Pinpoint the cell where the given text exists, returning its (X, Y) midpoint coordinate. 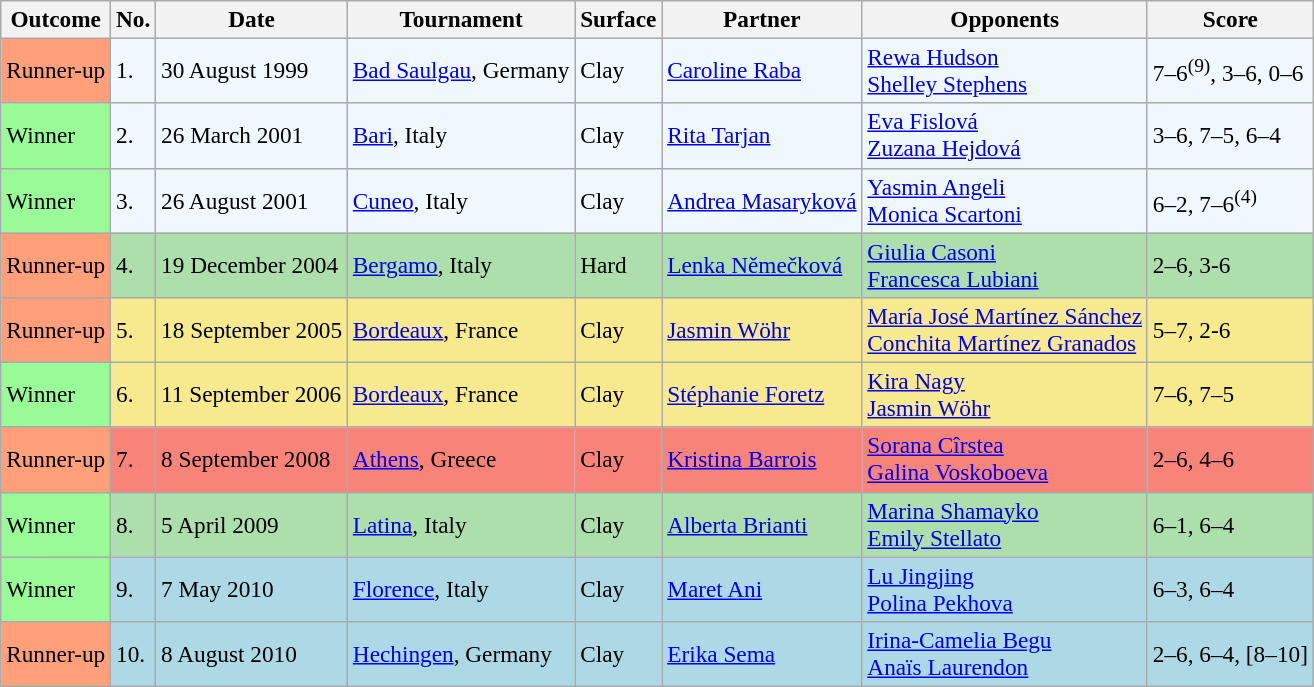
18 September 2005 (252, 330)
2–6, 6–4, [8–10] (1230, 654)
Florence, Italy (460, 588)
Andrea Masaryková (762, 200)
Yasmin Angeli Monica Scartoni (1004, 200)
2. (134, 136)
6–2, 7–6(4) (1230, 200)
8 August 2010 (252, 654)
8. (134, 524)
Tournament (460, 19)
4. (134, 264)
María José Martínez Sánchez Conchita Martínez Granados (1004, 330)
Date (252, 19)
Outcome (56, 19)
Marina Shamayko Emily Stellato (1004, 524)
5 April 2009 (252, 524)
Partner (762, 19)
30 August 1999 (252, 70)
Cuneo, Italy (460, 200)
7 May 2010 (252, 588)
Latina, Italy (460, 524)
Lenka Němečková (762, 264)
5. (134, 330)
Bad Saulgau, Germany (460, 70)
3–6, 7–5, 6–4 (1230, 136)
Hechingen, Germany (460, 654)
Bergamo, Italy (460, 264)
9. (134, 588)
Athens, Greece (460, 460)
26 August 2001 (252, 200)
6–3, 6–4 (1230, 588)
Rewa Hudson Shelley Stephens (1004, 70)
Hard (618, 264)
Caroline Raba (762, 70)
10. (134, 654)
Alberta Brianti (762, 524)
6. (134, 394)
Jasmin Wöhr (762, 330)
8 September 2008 (252, 460)
2–6, 4–6 (1230, 460)
Eva Fislová Zuzana Hejdová (1004, 136)
Bari, Italy (460, 136)
Score (1230, 19)
7–6, 7–5 (1230, 394)
19 December 2004 (252, 264)
Kira Nagy Jasmin Wöhr (1004, 394)
Stéphanie Foretz (762, 394)
Giulia Casoni Francesca Lubiani (1004, 264)
11 September 2006 (252, 394)
Surface (618, 19)
6–1, 6–4 (1230, 524)
Rita Tarjan (762, 136)
3. (134, 200)
Maret Ani (762, 588)
7–6(9), 3–6, 0–6 (1230, 70)
Erika Sema (762, 654)
Kristina Barrois (762, 460)
7. (134, 460)
No. (134, 19)
Sorana Cîrstea Galina Voskoboeva (1004, 460)
Lu Jingjing Polina Pekhova (1004, 588)
5–7, 2-6 (1230, 330)
Opponents (1004, 19)
1. (134, 70)
Irina-Camelia Begu Anaïs Laurendon (1004, 654)
2–6, 3-6 (1230, 264)
26 March 2001 (252, 136)
